From the cell containing the given text, extract its center point as [X, Y] coordinate. 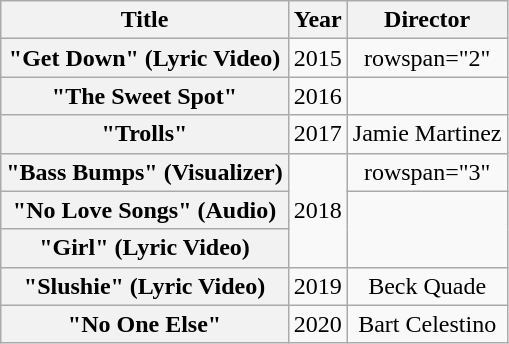
"The Sweet Spot" [145, 96]
2016 [318, 96]
"Trolls" [145, 134]
2017 [318, 134]
"Girl" (Lyric Video) [145, 248]
2019 [318, 286]
Jamie Martinez [427, 134]
rowspan="3" [427, 172]
"No One Else" [145, 324]
Director [427, 20]
Year [318, 20]
2020 [318, 324]
2018 [318, 210]
2015 [318, 58]
Bart Celestino [427, 324]
rowspan="2" [427, 58]
Beck Quade [427, 286]
"Bass Bumps" (Visualizer) [145, 172]
"No Love Songs" (Audio) [145, 210]
Title [145, 20]
"Get Down" (Lyric Video) [145, 58]
"Slushie" (Lyric Video) [145, 286]
